Provide the [x, y] coordinate of the cell's center where the given text is located.  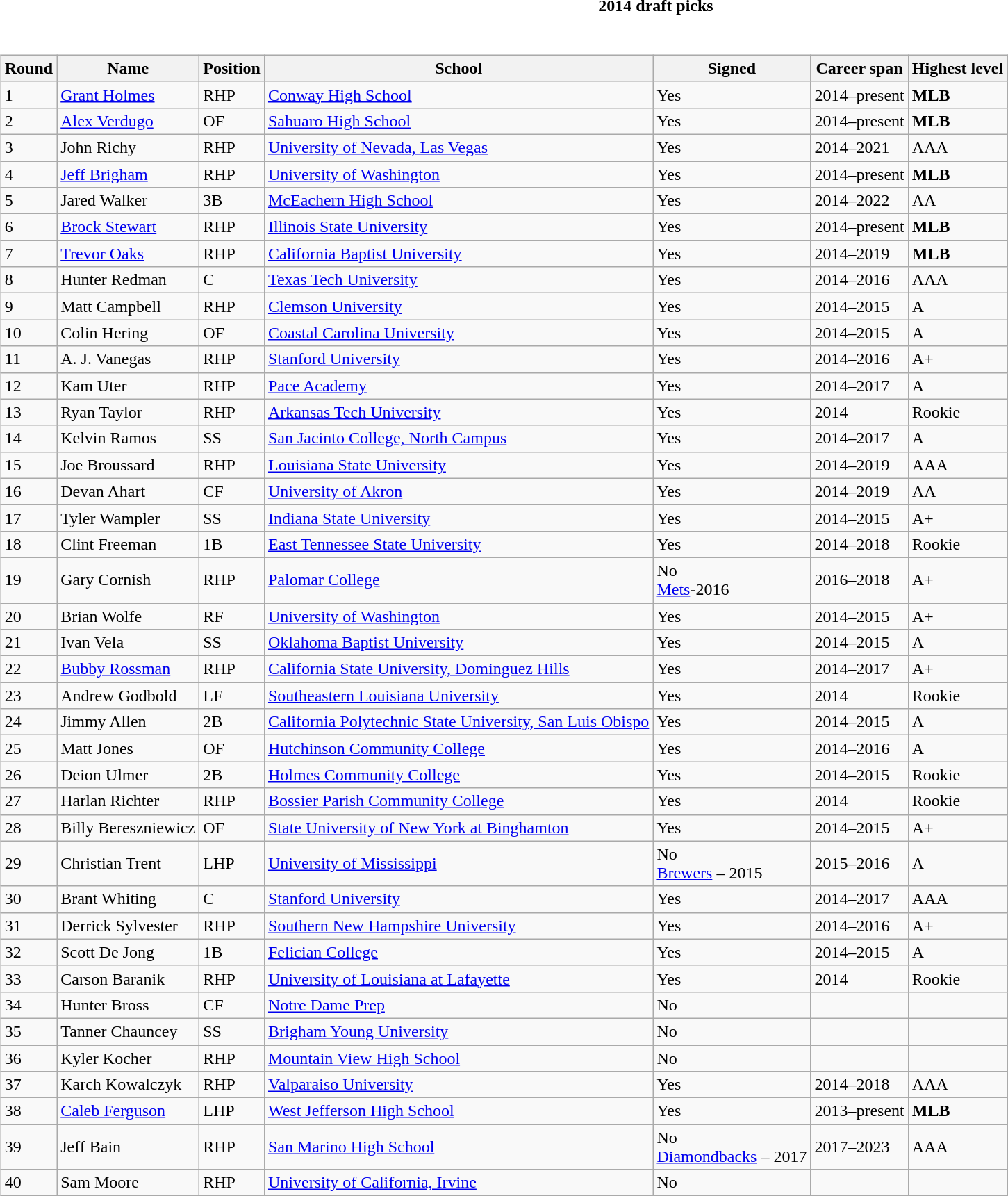
39 [28, 1147]
30 [28, 899]
Southeastern Louisiana University [458, 696]
San Jacinto College, North Campus [458, 439]
University of Louisiana at Lafayette [458, 978]
Brant Whiting [128, 899]
Matt Campbell [128, 306]
40 [28, 1183]
McEachern High School [458, 201]
California Polytechnic State University, San Luis Obispo [458, 722]
Derrick Sylvester [128, 926]
3B [232, 201]
John Richy [128, 147]
Joe Broussard [128, 465]
California Baptist University [458, 254]
Felician College [458, 952]
21 [28, 643]
8 [28, 280]
Sam Moore [128, 1183]
23 [28, 696]
Valparaiso University [458, 1085]
Trevor Oaks [128, 254]
Carson Baranik [128, 978]
Alex Verdugo [128, 121]
37 [28, 1085]
Christian Trent [128, 863]
5 [28, 201]
NoBrewers – 2015 [732, 863]
Jared Walker [128, 201]
9 [28, 306]
Clint Freeman [128, 544]
2016–2018 [859, 580]
2 [28, 121]
22 [28, 669]
34 [28, 1005]
Signed [732, 68]
Notre Dame Prep [458, 1005]
State University of New York at Binghamton [458, 828]
Jimmy Allen [128, 722]
31 [28, 926]
Deion Ulmer [128, 775]
Kyler Kocher [128, 1058]
18 [28, 544]
RF [232, 616]
San Marino High School [458, 1147]
Billy Bereszniewicz [128, 828]
Name [128, 68]
Sahuaro High School [458, 121]
Round [28, 68]
Bossier Parish Community College [458, 801]
Career span [859, 68]
Hutchinson Community College [458, 748]
Scott De Jong [128, 952]
Southern New Hampshire University [458, 926]
Colin Hering [128, 333]
Tanner Chauncey [128, 1031]
Conway High School [458, 95]
Highest level [957, 68]
No Diamondbacks – 2017 [732, 1147]
10 [28, 333]
4 [28, 174]
2017–2023 [859, 1147]
19 [28, 580]
Devan Ahart [128, 491]
Gary Cornish [128, 580]
13 [28, 412]
LF [232, 696]
12 [28, 386]
Grant Holmes [128, 95]
California State University, Dominguez Hills [458, 669]
University of Mississippi [458, 863]
Texas Tech University [458, 280]
Brian Wolfe [128, 616]
Indiana State University [458, 518]
29 [28, 863]
West Jefferson High School [458, 1111]
Oklahoma Baptist University [458, 643]
38 [28, 1111]
14 [28, 439]
28 [28, 828]
16 [28, 491]
Hunter Redman [128, 280]
33 [28, 978]
Holmes Community College [458, 775]
Palomar College [458, 580]
Clemson University [458, 306]
11 [28, 359]
Andrew Godbold [128, 696]
2015–2016 [859, 863]
Louisiana State University [458, 465]
University of California, Irvine [458, 1183]
Ivan Vela [128, 643]
36 [28, 1058]
26 [28, 775]
University of Akron [458, 491]
Caleb Ferguson [128, 1111]
NoMets-2016 [732, 580]
Coastal Carolina University [458, 333]
15 [28, 465]
Position [232, 68]
20 [28, 616]
17 [28, 518]
University of Nevada, Las Vegas [458, 147]
2013–present [859, 1111]
Ryan Taylor [128, 412]
3 [28, 147]
Kelvin Ramos [128, 439]
24 [28, 722]
25 [28, 748]
Pace Academy [458, 386]
Tyler Wampler [128, 518]
35 [28, 1031]
Mountain View High School [458, 1058]
Matt Jones [128, 748]
Harlan Richter [128, 801]
1 [28, 95]
Brock Stewart [128, 227]
East Tennessee State University [458, 544]
School [458, 68]
Bubby Rossman [128, 669]
Kam Uter [128, 386]
Brigham Young University [458, 1031]
Jeff Bain [128, 1147]
Arkansas Tech University [458, 412]
Karch Kowalczyk [128, 1085]
2014–2021 [859, 147]
32 [28, 952]
6 [28, 227]
7 [28, 254]
Jeff Brigham [128, 174]
2014–2022 [859, 201]
Illinois State University [458, 227]
Hunter Bross [128, 1005]
A. J. Vanegas [128, 359]
27 [28, 801]
